Find where the given text appears and provide that cell's center as [X, Y] coordinate. 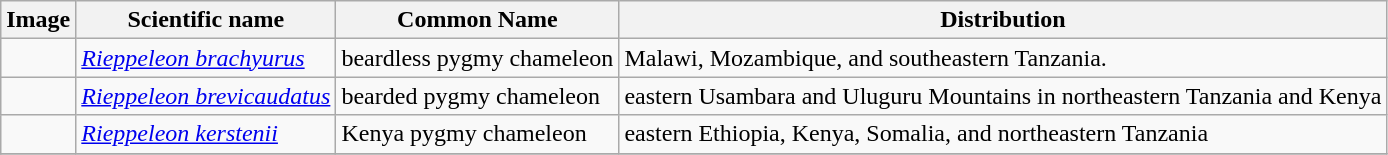
bearded pygmy chameleon [478, 96]
Rieppeleon brevicaudatus [206, 96]
Kenya pygmy chameleon [478, 134]
Scientific name [206, 20]
eastern Ethiopia, Kenya, Somalia, and northeastern Tanzania [1003, 134]
Common Name [478, 20]
Rieppeleon kerstenii [206, 134]
Malawi, Mozambique, and southeastern Tanzania. [1003, 58]
Rieppeleon brachyurus [206, 58]
Distribution [1003, 20]
beardless pygmy chameleon [478, 58]
eastern Usambara and Uluguru Mountains in northeastern Tanzania and Kenya [1003, 96]
Image [38, 20]
